Capture the cell that displays the provided text and extract its (X, Y) central coordinate. 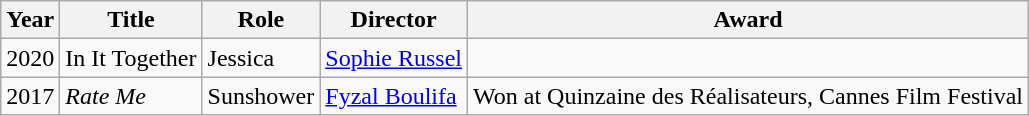
Won at Quinzaine des Réalisateurs, Cannes Film Festival (748, 96)
Sophie Russel (394, 58)
Sunshower (261, 96)
In It Together (131, 58)
Role (261, 20)
Director (394, 20)
Award (748, 20)
2020 (30, 58)
2017 (30, 96)
Year (30, 20)
Fyzal Boulifa (394, 96)
Jessica (261, 58)
Title (131, 20)
Rate Me (131, 96)
